From the cell containing the given text, extract its center point as [x, y] coordinate. 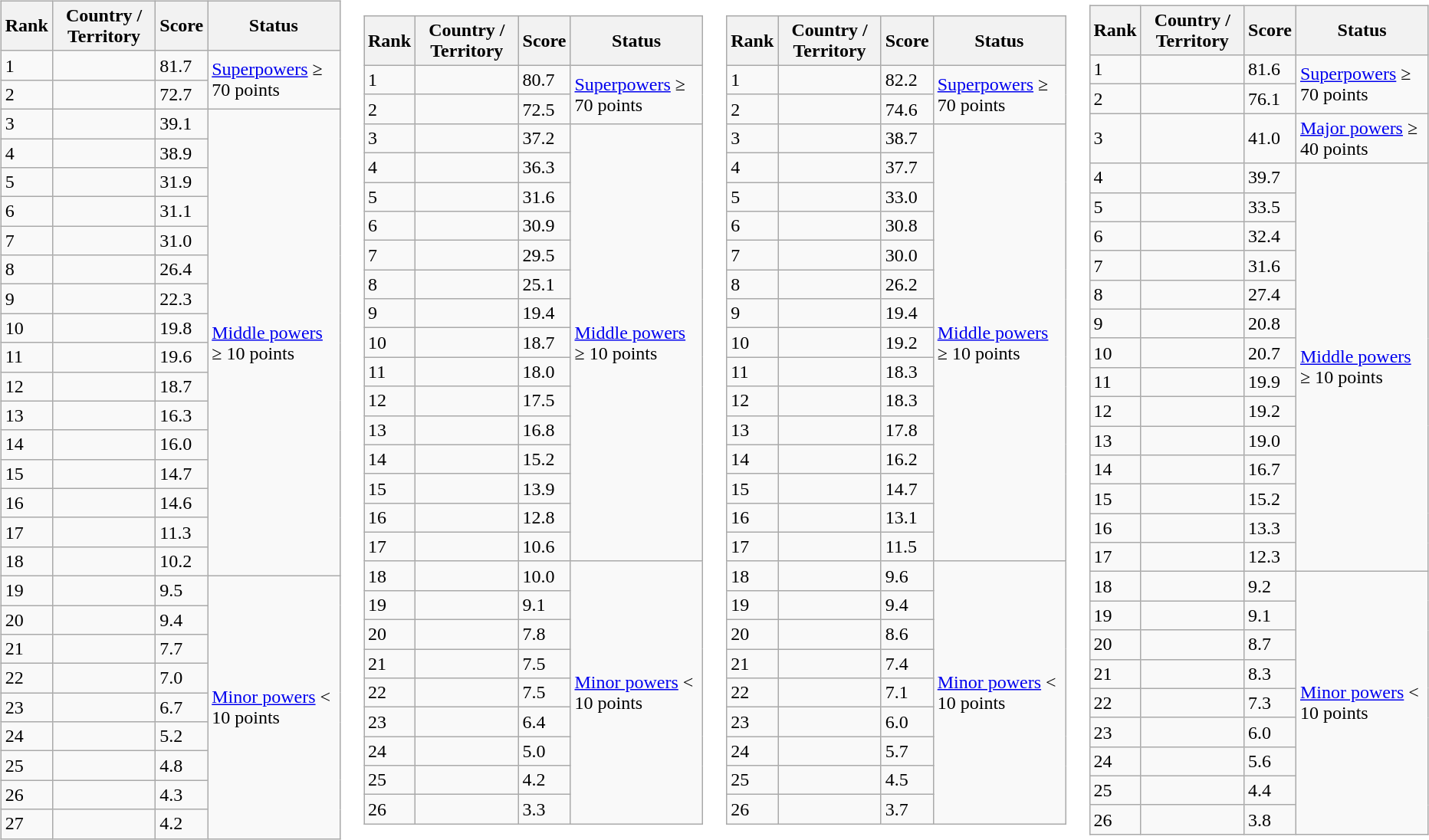
27 [26, 824]
7.3 [1270, 703]
38.9 [182, 153]
13.3 [1270, 528]
39.1 [182, 123]
16.3 [182, 415]
5.7 [907, 751]
5.2 [182, 737]
33.5 [1270, 207]
17.8 [907, 430]
33.0 [907, 197]
6.7 [182, 707]
3.3 [544, 809]
5.6 [1270, 761]
10.0 [544, 576]
30.0 [907, 255]
7.7 [182, 649]
10.2 [182, 561]
20.7 [1270, 353]
19.6 [182, 357]
18.0 [544, 372]
29.5 [544, 255]
8.7 [1270, 645]
12.8 [544, 517]
16.8 [544, 430]
26.4 [182, 270]
30.9 [544, 226]
72.7 [182, 94]
22.3 [182, 299]
20.8 [1270, 323]
81.6 [1270, 70]
74.6 [907, 109]
31.0 [182, 241]
13.1 [907, 517]
4.4 [1270, 790]
17.5 [544, 401]
8.6 [907, 635]
9.5 [182, 590]
7.8 [544, 635]
82.2 [907, 80]
3.7 [907, 809]
3.8 [1270, 819]
16.2 [907, 459]
7.1 [907, 693]
7.0 [182, 678]
19.0 [1270, 441]
Major powers ≥ 40 points [1362, 138]
6.4 [544, 722]
32.4 [1270, 236]
9.6 [907, 576]
11.5 [907, 546]
26.2 [907, 284]
39.7 [1270, 178]
25.1 [544, 284]
38.7 [907, 138]
14.6 [182, 503]
10.6 [544, 546]
76.1 [1270, 99]
19.9 [1270, 382]
11.3 [182, 532]
80.7 [544, 80]
81.7 [182, 65]
31.1 [182, 212]
37.7 [907, 168]
8.3 [1270, 674]
12.3 [1270, 557]
16.7 [1270, 470]
30.8 [907, 226]
9.2 [1270, 586]
72.5 [544, 109]
37.2 [544, 138]
4.8 [182, 766]
13.9 [544, 488]
4.5 [907, 780]
7.4 [907, 664]
16.0 [182, 445]
31.9 [182, 182]
5.0 [544, 751]
27.4 [1270, 294]
19.8 [182, 328]
41.0 [1270, 138]
4.3 [182, 795]
36.3 [544, 168]
